Identify which cell holds the provided text, then report its [x, y] central coordinate. 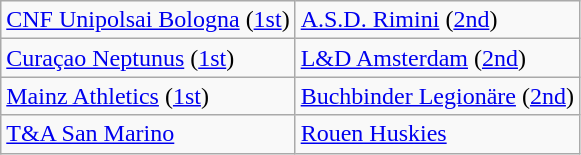
CNF Unipolsai Bologna (1st) [148, 20]
A.S.D. Rimini (2nd) [437, 20]
Mainz Athletics (1st) [148, 96]
L&D Amsterdam (2nd) [437, 58]
Curaçao Neptunus (1st) [148, 58]
Buchbinder Legionäre (2nd) [437, 96]
Rouen Huskies [437, 134]
T&A San Marino [148, 134]
